Provide the [X, Y] coordinate of the cell's center where the given text is located.  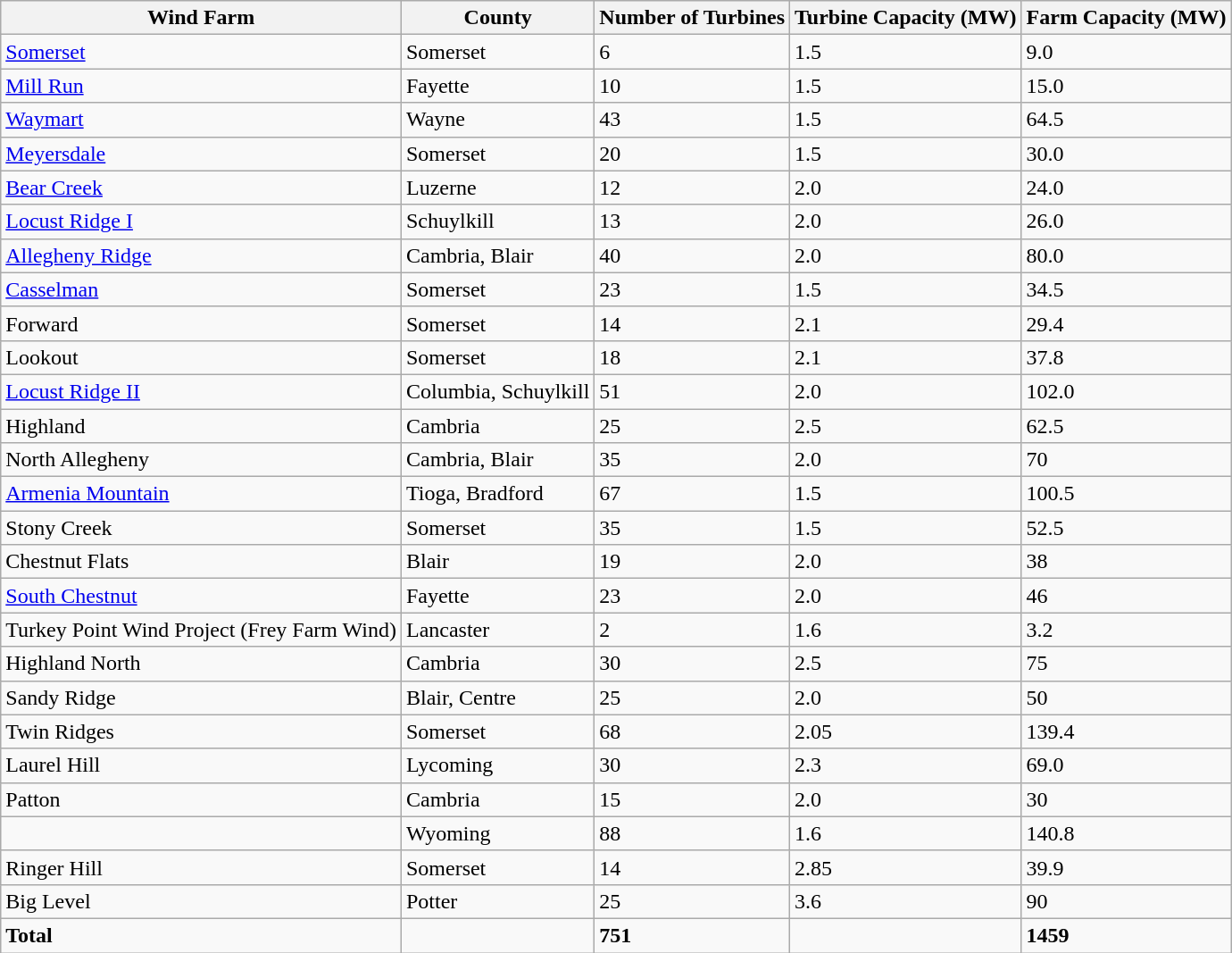
10 [693, 86]
9.0 [1127, 52]
50 [1127, 698]
Farm Capacity (MW) [1127, 18]
Waymart [202, 120]
12 [693, 188]
Allegheny Ridge [202, 255]
Highland North [202, 664]
Laurel Hill [202, 765]
Wayne [497, 120]
100.5 [1127, 494]
90 [1127, 901]
Turbine Capacity (MW) [906, 18]
Armenia Mountain [202, 494]
Bear Creek [202, 188]
37.8 [1127, 357]
Highland [202, 426]
2.05 [906, 731]
51 [693, 391]
67 [693, 494]
Chestnut Flats [202, 562]
North Allegheny [202, 460]
3.6 [906, 901]
Ringer Hill [202, 867]
6 [693, 52]
29.4 [1127, 323]
Patton [202, 799]
Total [202, 935]
Turkey Point Wind Project (Frey Farm Wind) [202, 630]
751 [693, 935]
18 [693, 357]
Columbia, Schuylkill [497, 391]
Stony Creek [202, 528]
13 [693, 222]
Casselman [202, 289]
52.5 [1127, 528]
26.0 [1127, 222]
Wind Farm [202, 18]
69.0 [1127, 765]
2.85 [906, 867]
Tioga, Bradford [497, 494]
88 [693, 833]
Big Level [202, 901]
Luzerne [497, 188]
County [497, 18]
2 [693, 630]
Forward [202, 323]
Blair, Centre [497, 698]
Locust Ridge I [202, 222]
Meyersdale [202, 154]
Sandy Ridge [202, 698]
38 [1127, 562]
Mill Run [202, 86]
Number of Turbines [693, 18]
2.3 [906, 765]
3.2 [1127, 630]
15.0 [1127, 86]
70 [1127, 460]
46 [1127, 596]
62.5 [1127, 426]
Lookout [202, 357]
43 [693, 120]
Wyoming [497, 833]
68 [693, 731]
Twin Ridges [202, 731]
64.5 [1127, 120]
Lycoming [497, 765]
1459 [1127, 935]
34.5 [1127, 289]
15 [693, 799]
Locust Ridge II [202, 391]
140.8 [1127, 833]
30.0 [1127, 154]
South Chestnut [202, 596]
39.9 [1127, 867]
20 [693, 154]
Potter [497, 901]
75 [1127, 664]
139.4 [1127, 731]
102.0 [1127, 391]
40 [693, 255]
80.0 [1127, 255]
24.0 [1127, 188]
19 [693, 562]
Blair [497, 562]
Lancaster [497, 630]
Schuylkill [497, 222]
